Detect which cell encompasses the target text, then output its [x, y] center coordinate. 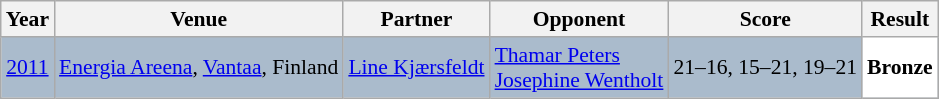
Partner [416, 19]
Venue [198, 19]
Score [765, 19]
Bronze [900, 68]
Year [28, 19]
21–16, 15–21, 19–21 [765, 68]
Thamar Peters Josephine Wentholt [580, 68]
Line Kjærsfeldt [416, 68]
Energia Areena, Vantaa, Finland [198, 68]
Result [900, 19]
2011 [28, 68]
Opponent [580, 19]
